Return the (X, Y) coordinate for the center point of the cell that contains the specified text.  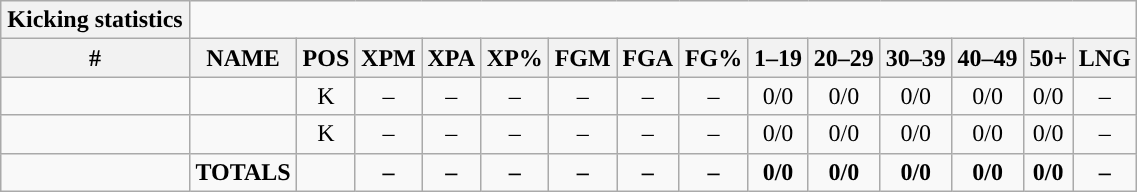
FGA (648, 58)
50+ (1048, 58)
# (96, 58)
20–29 (844, 58)
XP% (515, 58)
FGM (583, 58)
Kicking statistics (96, 20)
NAME (242, 58)
FG% (714, 58)
XPA (452, 58)
TOTALS (242, 172)
LNG (1105, 58)
40–49 (988, 58)
30–39 (916, 58)
POS (326, 58)
XPM (388, 58)
1–19 (778, 58)
